Capture the cell that displays the provided text and extract its [x, y] central coordinate. 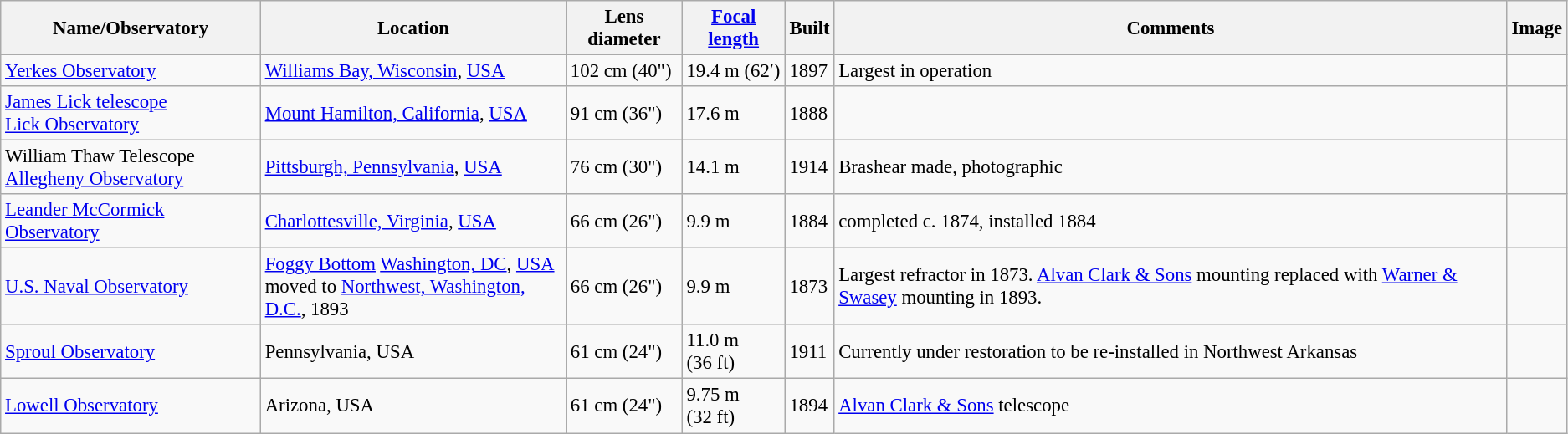
Charlottesville, Virginia, USA [413, 221]
17.6 m [733, 114]
U.S. Naval Observatory [131, 287]
Brashear made, photographic [1171, 167]
Sproul Observatory [131, 351]
Largest refractor in 1873. Alvan Clark & Sons mounting replaced with Warner & Swasey mounting in 1893. [1171, 287]
Built [810, 28]
William Thaw Telescope Allegheny Observatory [131, 167]
76 cm (30") [624, 167]
1894 [810, 406]
Mount Hamilton, California, USA [413, 114]
1911 [810, 351]
1884 [810, 221]
1914 [810, 167]
Currently under restoration to be re-installed in Northwest Arkansas [1171, 351]
1897 [810, 71]
Image [1536, 28]
Leander McCormick Observatory [131, 221]
Largest in operation [1171, 71]
Lens diameter [624, 28]
Focal length [733, 28]
9.75 m (32 ft) [733, 406]
1873 [810, 287]
Name/Observatory [131, 28]
Alvan Clark & Sons telescope [1171, 406]
James Lick telescopeLick Observatory [131, 114]
Arizona, USA [413, 406]
Yerkes Observatory [131, 71]
Comments [1171, 28]
102 cm (40") [624, 71]
Lowell Observatory [131, 406]
11.0 m (36 ft) [733, 351]
completed c. 1874, installed 1884 [1171, 221]
Pennsylvania, USA [413, 351]
Foggy Bottom Washington, DC, USA moved to Northwest, Washington, D.C., 1893 [413, 287]
1888 [810, 114]
Pittsburgh, Pennsylvania, USA [413, 167]
Location [413, 28]
Williams Bay, Wisconsin, USA [413, 71]
91 cm (36") [624, 114]
19.4 m (62′) [733, 71]
14.1 m [733, 167]
